Search for the cell housing the specified text and yield its (X, Y) center coordinate. 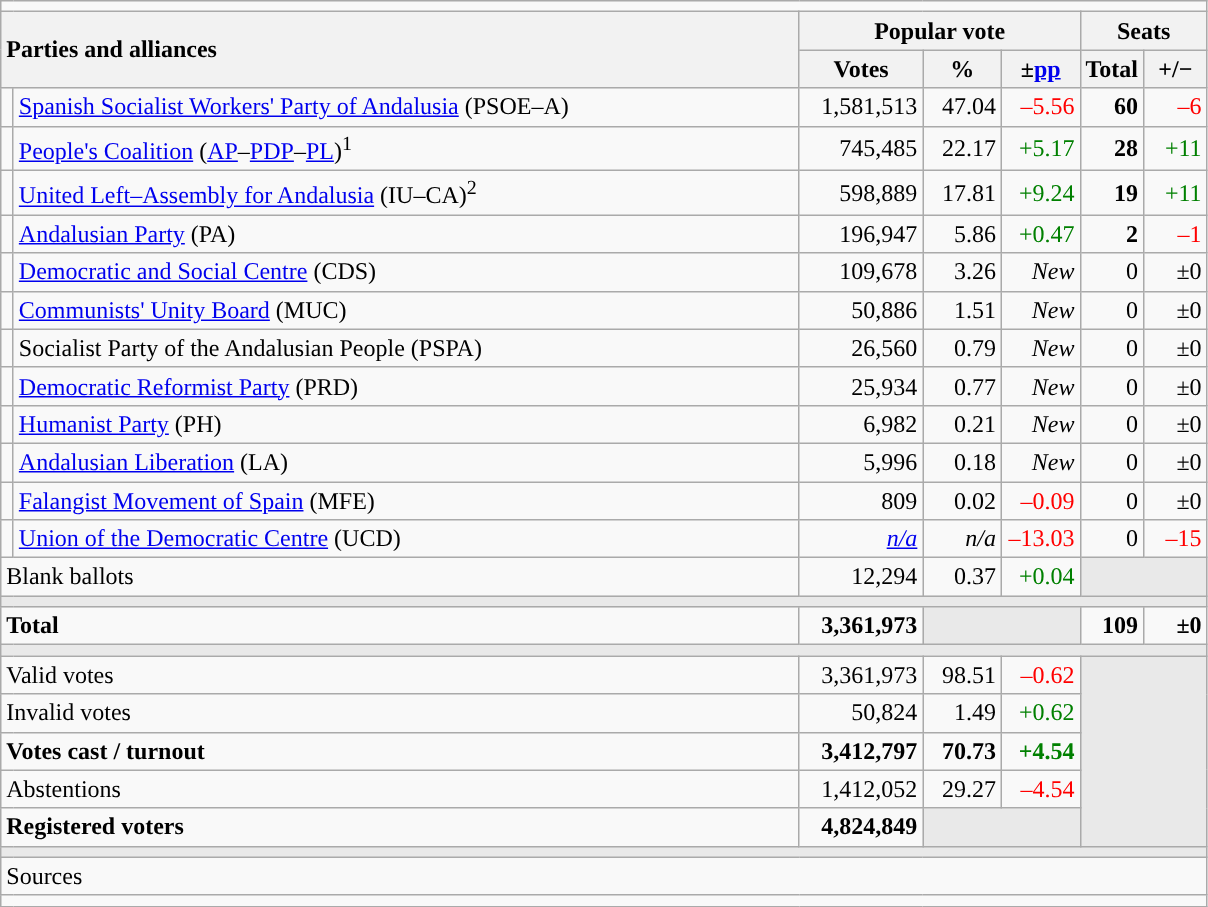
Valid votes (400, 675)
0.21 (962, 424)
+0.62 (1040, 713)
–0.09 (1040, 501)
50,824 (861, 713)
Blank ballots (400, 577)
1,412,052 (861, 789)
598,889 (861, 194)
3.26 (962, 272)
% (962, 69)
Andalusian Liberation (LA) (406, 462)
–0.62 (1040, 675)
2 (1112, 234)
+0.47 (1040, 234)
98.51 (962, 675)
12,294 (861, 577)
+4.54 (1040, 751)
26,560 (861, 348)
–5.56 (1040, 107)
196,947 (861, 234)
47.04 (962, 107)
–13.03 (1040, 539)
29.27 (962, 789)
+/− (1176, 69)
19 (1112, 194)
Sources (604, 876)
6,982 (861, 424)
4,824,849 (861, 827)
Registered voters (400, 827)
–1 (1176, 234)
50,886 (861, 310)
745,485 (861, 148)
0.77 (962, 386)
Democratic and Social Centre (CDS) (406, 272)
3,412,797 (861, 751)
0.79 (962, 348)
22.17 (962, 148)
0.37 (962, 577)
+5.17 (1040, 148)
Votes cast / turnout (400, 751)
1.51 (962, 310)
Votes (861, 69)
60 (1112, 107)
109 (1112, 626)
Abstentions (400, 789)
Seats (1144, 31)
+9.24 (1040, 194)
Union of the Democratic Centre (UCD) (406, 539)
0.18 (962, 462)
Socialist Party of the Andalusian People (PSPA) (406, 348)
28 (1112, 148)
Parties and alliances (400, 50)
–6 (1176, 107)
Falangist Movement of Spain (MFE) (406, 501)
Andalusian Party (PA) (406, 234)
–15 (1176, 539)
United Left–Assembly for Andalusia (IU–CA)2 (406, 194)
Popular vote (940, 31)
People's Coalition (AP–PDP–PL)1 (406, 148)
5.86 (962, 234)
±pp (1040, 69)
1.49 (962, 713)
Humanist Party (PH) (406, 424)
25,934 (861, 386)
1,581,513 (861, 107)
109,678 (861, 272)
Invalid votes (400, 713)
Democratic Reformist Party (PRD) (406, 386)
0.02 (962, 501)
+0.04 (1040, 577)
70.73 (962, 751)
Spanish Socialist Workers' Party of Andalusia (PSOE–A) (406, 107)
809 (861, 501)
–4.54 (1040, 789)
Communists' Unity Board (MUC) (406, 310)
17.81 (962, 194)
5,996 (861, 462)
